Output the (X, Y) coordinate of the center of the cell containing the given text.  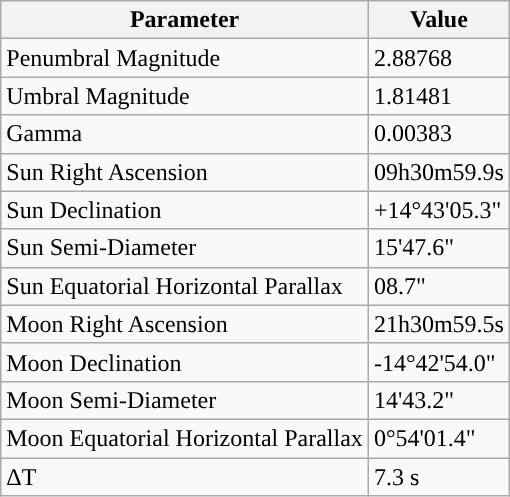
Moon Equatorial Horizontal Parallax (185, 438)
Sun Semi-Diameter (185, 248)
Sun Equatorial Horizontal Parallax (185, 286)
Gamma (185, 134)
-14°42'54.0" (438, 362)
Sun Right Ascension (185, 172)
Parameter (185, 20)
21h30m59.5s (438, 324)
Penumbral Magnitude (185, 58)
15'47.6" (438, 248)
Moon Semi-Diameter (185, 400)
ΔT (185, 477)
Sun Declination (185, 210)
2.88768 (438, 58)
7.3 s (438, 477)
0.00383 (438, 134)
Value (438, 20)
0°54'01.4" (438, 438)
14'43.2" (438, 400)
+14°43'05.3" (438, 210)
Moon Right Ascension (185, 324)
09h30m59.9s (438, 172)
08.7" (438, 286)
Moon Declination (185, 362)
1.81481 (438, 96)
Umbral Magnitude (185, 96)
